From the cell containing the given text, extract its center point as (x, y) coordinate. 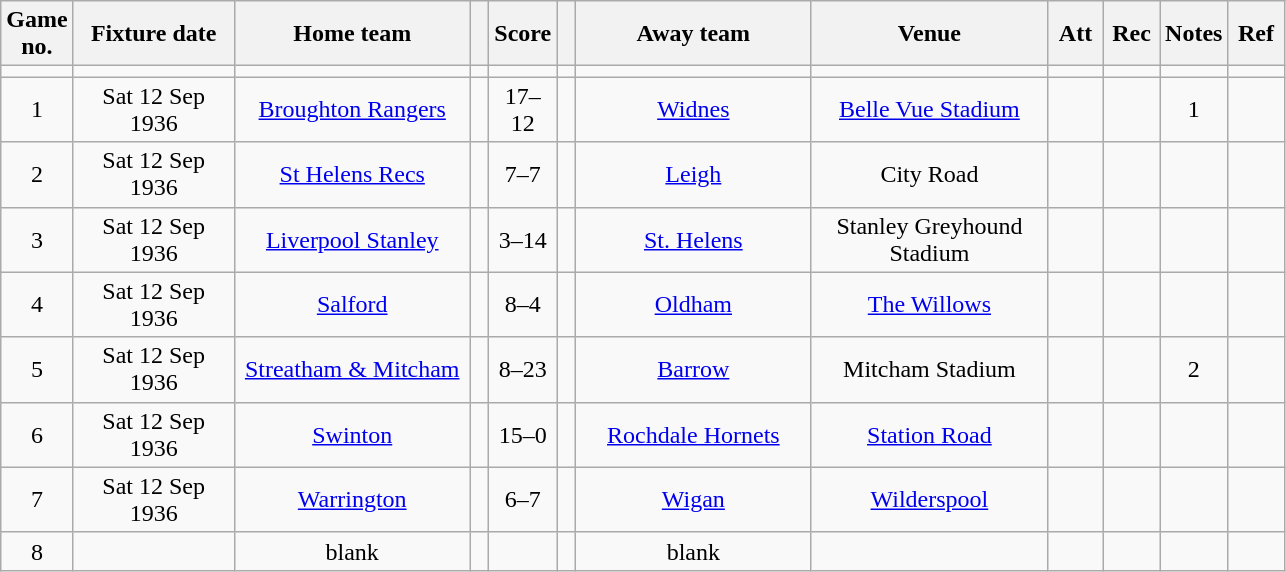
6–7 (523, 500)
3–14 (523, 240)
St. Helens (693, 240)
Leigh (693, 174)
Rochdale Hornets (693, 434)
Salford (352, 304)
Game no. (37, 34)
City Road (929, 174)
Station Road (929, 434)
Ref (1256, 34)
Att (1075, 34)
Rec (1132, 34)
6 (37, 434)
Stanley Greyhound Stadium (929, 240)
Home team (352, 34)
Widnes (693, 110)
8–23 (523, 370)
15–0 (523, 434)
Score (523, 34)
Wilderspool (929, 500)
Barrow (693, 370)
Venue (929, 34)
7–7 (523, 174)
The Willows (929, 304)
Belle Vue Stadium (929, 110)
4 (37, 304)
Oldham (693, 304)
Broughton Rangers (352, 110)
Notes (1194, 34)
8 (37, 551)
8–4 (523, 304)
3 (37, 240)
Warrington (352, 500)
Liverpool Stanley (352, 240)
Fixture date (154, 34)
Away team (693, 34)
St Helens Recs (352, 174)
17–12 (523, 110)
Streatham & Mitcham (352, 370)
Wigan (693, 500)
7 (37, 500)
Mitcham Stadium (929, 370)
5 (37, 370)
Swinton (352, 434)
